Locate the cell with the specified text and output its [X, Y] center coordinate. 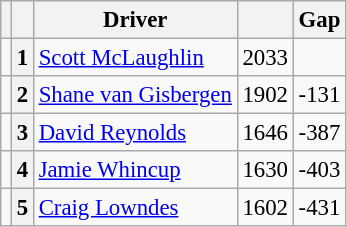
1630 [265, 170]
Gap [319, 20]
3 [22, 133]
2 [22, 95]
1646 [265, 133]
4 [22, 170]
-403 [319, 170]
2033 [265, 58]
Craig Lowndes [135, 208]
Scott McLaughlin [135, 58]
1902 [265, 95]
David Reynolds [135, 133]
Shane van Gisbergen [135, 95]
1602 [265, 208]
-387 [319, 133]
-431 [319, 208]
-131 [319, 95]
1 [22, 58]
Driver [135, 20]
5 [22, 208]
Jamie Whincup [135, 170]
